Return the [X, Y] coordinate for the center point of the cell that contains the specified text.  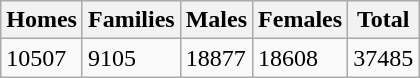
37485 [384, 58]
Homes [42, 20]
9105 [131, 58]
Males [216, 20]
18608 [300, 58]
18877 [216, 58]
Families [131, 20]
Total [384, 20]
10507 [42, 58]
Females [300, 20]
